Identify which cell holds the provided text, then report its [x, y] central coordinate. 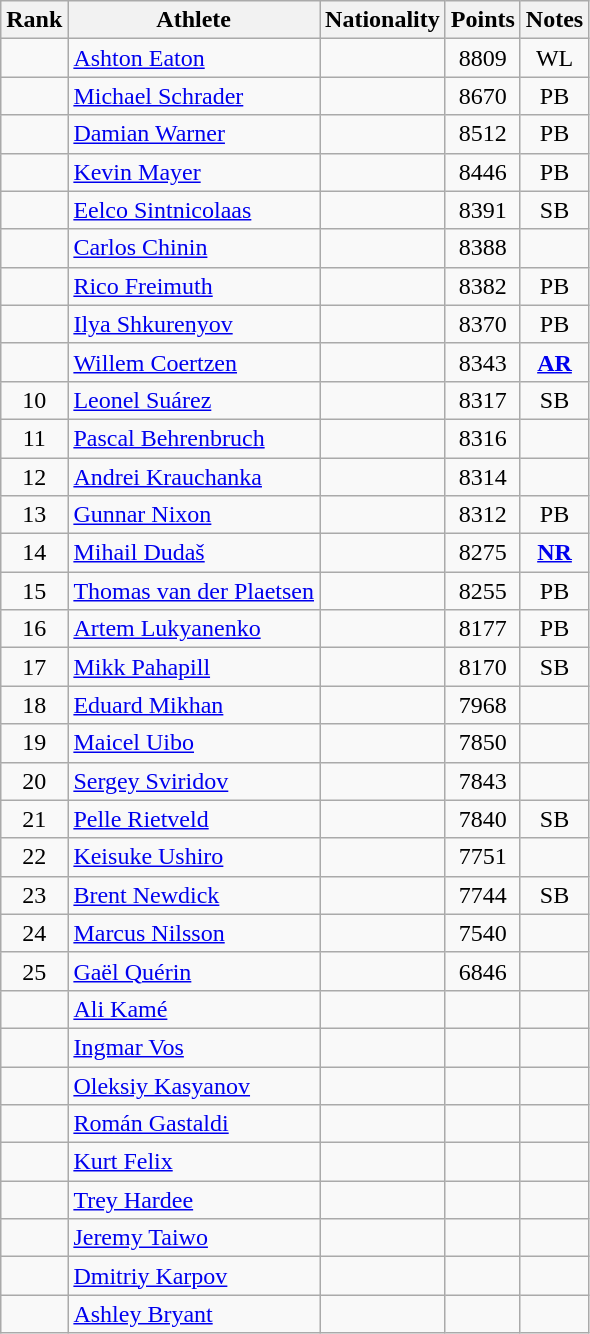
Dmitriy Karpov [194, 1276]
13 [34, 515]
Oleksiy Kasyanov [194, 1085]
AR [554, 362]
Gunnar Nixon [194, 515]
Rank [34, 20]
Pascal Behrenbruch [194, 438]
Damian Warner [194, 134]
Andrei Krauchanka [194, 477]
Maicel Uibo [194, 743]
19 [34, 743]
Marcus Nilsson [194, 933]
Athlete [194, 20]
Kurt Felix [194, 1162]
8388 [482, 248]
Notes [554, 20]
6846 [482, 971]
20 [34, 781]
7843 [482, 781]
8382 [482, 286]
Michael Schrader [194, 96]
Jeremy Taiwo [194, 1238]
Ali Kamé [194, 1009]
Mihail Dudaš [194, 553]
8275 [482, 553]
Points [482, 20]
8512 [482, 134]
8177 [482, 629]
Rico Freimuth [194, 286]
8170 [482, 667]
7840 [482, 819]
Keisuke Ushiro [194, 857]
Pelle Rietveld [194, 819]
Eduard Mikhan [194, 705]
14 [34, 553]
8314 [482, 477]
Carlos Chinin [194, 248]
11 [34, 438]
8391 [482, 210]
Ashley Bryant [194, 1314]
Eelco Sintnicolaas [194, 210]
7751 [482, 857]
8312 [482, 515]
Sergey Sviridov [194, 781]
8809 [482, 58]
Leonel Suárez [194, 400]
8255 [482, 591]
Willem Coertzen [194, 362]
23 [34, 895]
15 [34, 591]
Román Gastaldi [194, 1124]
8316 [482, 438]
7968 [482, 705]
8370 [482, 324]
7744 [482, 895]
NR [554, 553]
17 [34, 667]
Brent Newdick [194, 895]
Kevin Mayer [194, 172]
8317 [482, 400]
18 [34, 705]
22 [34, 857]
7850 [482, 743]
Nationality [383, 20]
21 [34, 819]
Ingmar Vos [194, 1047]
8446 [482, 172]
Gaël Quérin [194, 971]
Ilya Shkurenyov [194, 324]
Artem Lukyanenko [194, 629]
Trey Hardee [194, 1200]
Ashton Eaton [194, 58]
12 [34, 477]
24 [34, 933]
Mikk Pahapill [194, 667]
25 [34, 971]
10 [34, 400]
Thomas van der Plaetsen [194, 591]
8343 [482, 362]
7540 [482, 933]
WL [554, 58]
8670 [482, 96]
16 [34, 629]
